Find where the given text appears and provide that cell's center as (x, y) coordinate. 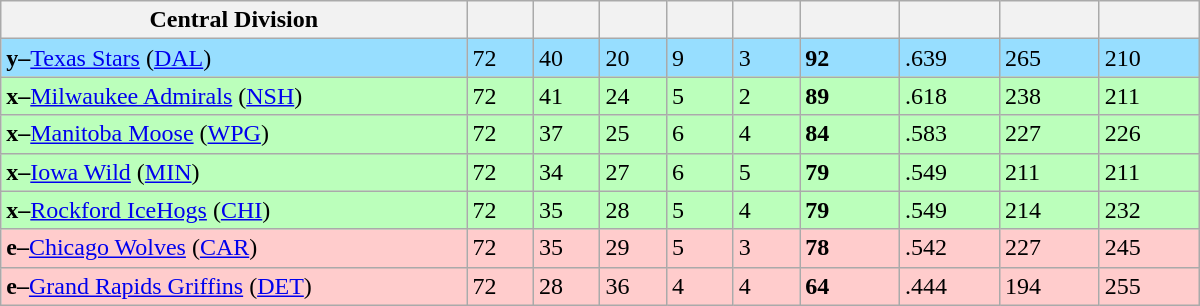
226 (1149, 134)
x–Rockford IceHogs (CHI) (234, 210)
x–Iowa Wild (MIN) (234, 172)
20 (634, 58)
y–Texas Stars (DAL) (234, 58)
78 (850, 248)
255 (1149, 286)
x–Manitoba Moose (WPG) (234, 134)
36 (634, 286)
.639 (950, 58)
Central Division (234, 20)
34 (566, 172)
238 (1049, 96)
e–Grand Rapids Griffins (DET) (234, 286)
27 (634, 172)
37 (566, 134)
245 (1149, 248)
.542 (950, 248)
92 (850, 58)
210 (1149, 58)
e–Chicago Wolves (CAR) (234, 248)
.583 (950, 134)
29 (634, 248)
9 (700, 58)
41 (566, 96)
40 (566, 58)
25 (634, 134)
89 (850, 96)
194 (1049, 286)
265 (1049, 58)
x–Milwaukee Admirals (NSH) (234, 96)
.444 (950, 286)
.618 (950, 96)
214 (1049, 210)
64 (850, 286)
24 (634, 96)
232 (1149, 210)
84 (850, 134)
2 (766, 96)
